Return the (X, Y) coordinate for the center point of the cell that contains the specified text.  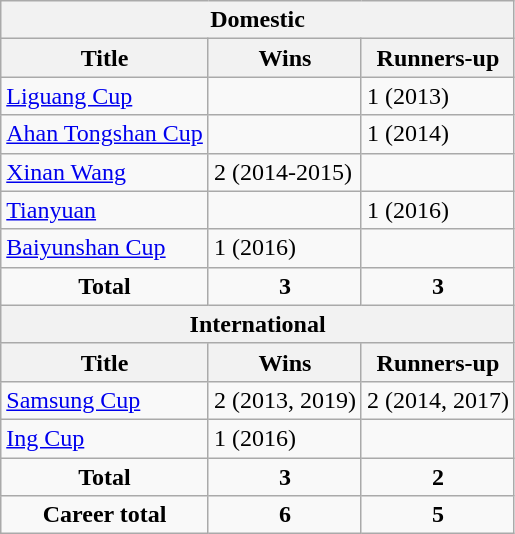
6 (284, 515)
1 (2013) (438, 96)
1 (2014) (438, 134)
5 (438, 515)
International (258, 324)
Ing Cup (105, 438)
Liguang Cup (105, 96)
Samsung Cup (105, 400)
Domestic (258, 20)
2 (2014, 2017) (438, 400)
2 (2013, 2019) (284, 400)
Baiyunshan Cup (105, 248)
2 (438, 477)
Tianyuan (105, 210)
Xinan Wang (105, 172)
Career total (105, 515)
Ahan Tongshan Cup (105, 134)
2 (2014-2015) (284, 172)
